From the cell containing the given text, extract its center point as [x, y] coordinate. 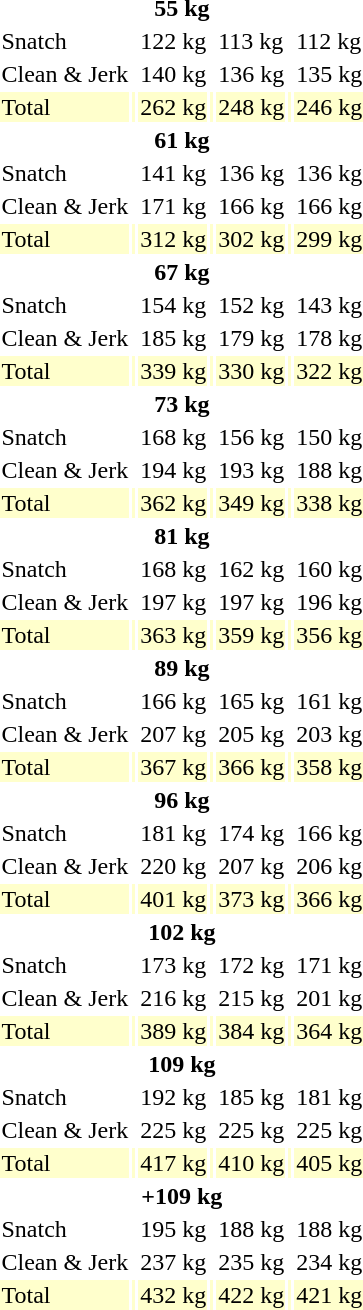
179 kg [252, 338]
113 kg [252, 41]
216 kg [174, 998]
432 kg [174, 1295]
422 kg [252, 1295]
312 kg [174, 239]
363 kg [174, 635]
262 kg [174, 107]
302 kg [252, 239]
220 kg [174, 866]
195 kg [174, 1229]
192 kg [174, 1097]
410 kg [252, 1163]
237 kg [174, 1262]
366 kg [252, 767]
156 kg [252, 437]
359 kg [252, 635]
349 kg [252, 503]
173 kg [174, 965]
215 kg [252, 998]
389 kg [174, 1031]
205 kg [252, 734]
367 kg [174, 767]
417 kg [174, 1163]
194 kg [174, 470]
188 kg [252, 1229]
122 kg [174, 41]
193 kg [252, 470]
141 kg [174, 173]
384 kg [252, 1031]
401 kg [174, 899]
171 kg [174, 206]
172 kg [252, 965]
165 kg [252, 701]
339 kg [174, 371]
162 kg [252, 569]
330 kg [252, 371]
174 kg [252, 833]
362 kg [174, 503]
152 kg [252, 305]
181 kg [174, 833]
154 kg [174, 305]
248 kg [252, 107]
373 kg [252, 899]
235 kg [252, 1262]
140 kg [174, 74]
